Return the (x, y) coordinate for the center point of the cell that contains the specified text.  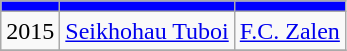
2015 (30, 31)
Seikhohau Tuboi (147, 31)
F.C. Zalen (290, 31)
